Pinpoint the cell where the given text exists, returning its [X, Y] midpoint coordinate. 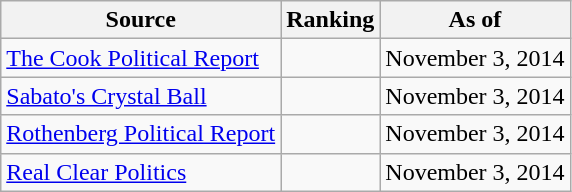
Source [141, 20]
Sabato's Crystal Ball [141, 96]
Real Clear Politics [141, 172]
As of [475, 20]
Ranking [330, 20]
Rothenberg Political Report [141, 134]
The Cook Political Report [141, 58]
